Provide the (X, Y) coordinate of the cell's center where the given text is located.  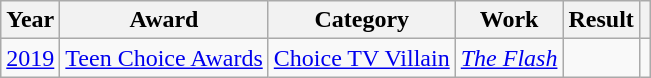
Category (362, 20)
The Flash (509, 58)
Choice TV Villain (362, 58)
Year (30, 20)
2019 (30, 58)
Result (601, 20)
Award (164, 20)
Work (509, 20)
Teen Choice Awards (164, 58)
